Provide the (X, Y) coordinate of the cell's center where the given text is located.  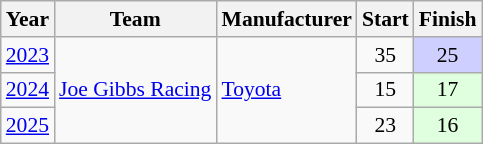
Team (135, 19)
Toyota (286, 90)
15 (386, 90)
Year (28, 19)
23 (386, 126)
Finish (448, 19)
Joe Gibbs Racing (135, 90)
25 (448, 55)
16 (448, 126)
2025 (28, 126)
Manufacturer (286, 19)
2024 (28, 90)
35 (386, 55)
Start (386, 19)
17 (448, 90)
2023 (28, 55)
